Scan for the cell matching the given text and deliver its (X, Y) coordinate at center. 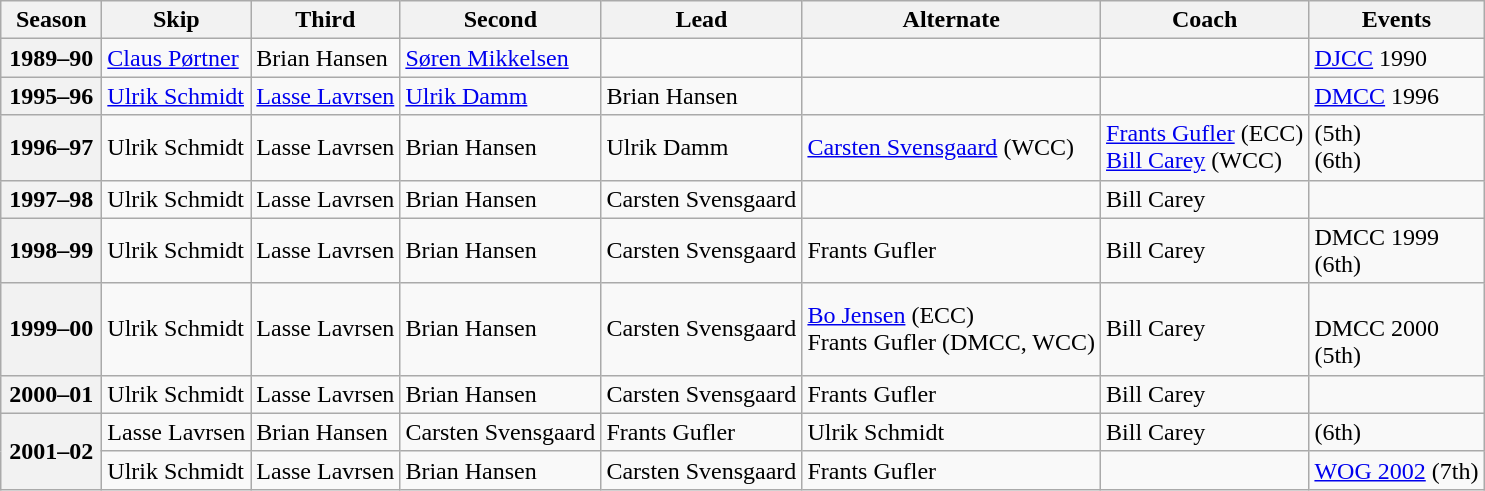
Season (52, 20)
(6th) (1396, 432)
Carsten Svensgaard (WCC) (952, 148)
Lead (702, 20)
DJCC 1990 (1396, 58)
1996–97 (52, 148)
DMCC 1996 (1396, 96)
Second (500, 20)
1997–98 (52, 199)
Frants Gufler (ECC)Bill Carey (WCC) (1205, 148)
2000–01 (52, 394)
Claus Pørtner (176, 58)
Third (326, 20)
Events (1396, 20)
(5th) (6th) (1396, 148)
Bo Jensen (ECC)Frants Gufler (DMCC, WCC) (952, 329)
Søren Mikkelsen (500, 58)
Skip (176, 20)
1998–99 (52, 250)
DMCC 2000 (5th) (1396, 329)
Coach (1205, 20)
DMCC 1999 (6th) (1396, 250)
1995–96 (52, 96)
WOG 2002 (7th) (1396, 470)
1999–00 (52, 329)
1989–90 (52, 58)
2001–02 (52, 451)
Alternate (952, 20)
